From the cell containing the given text, extract its center point as [X, Y] coordinate. 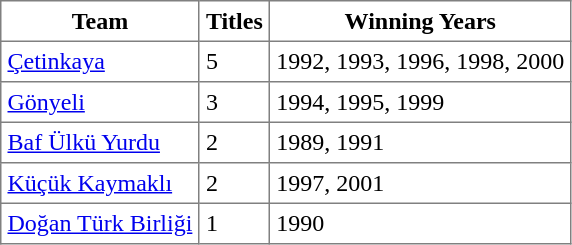
1992, 1993, 1996, 1998, 2000 [421, 61]
Küçük Kaymaklı [100, 183]
Winning Years [421, 21]
Team [100, 21]
5 [234, 61]
Titles [234, 21]
Baf Ülkü Yurdu [100, 142]
1997, 2001 [421, 183]
1 [234, 223]
Çetinkaya [100, 61]
1990 [421, 223]
3 [234, 102]
1994, 1995, 1999 [421, 102]
1989, 1991 [421, 142]
Doğan Türk Birliği [100, 223]
Gönyeli [100, 102]
